Output the [x, y] coordinate of the center of the cell containing the given text.  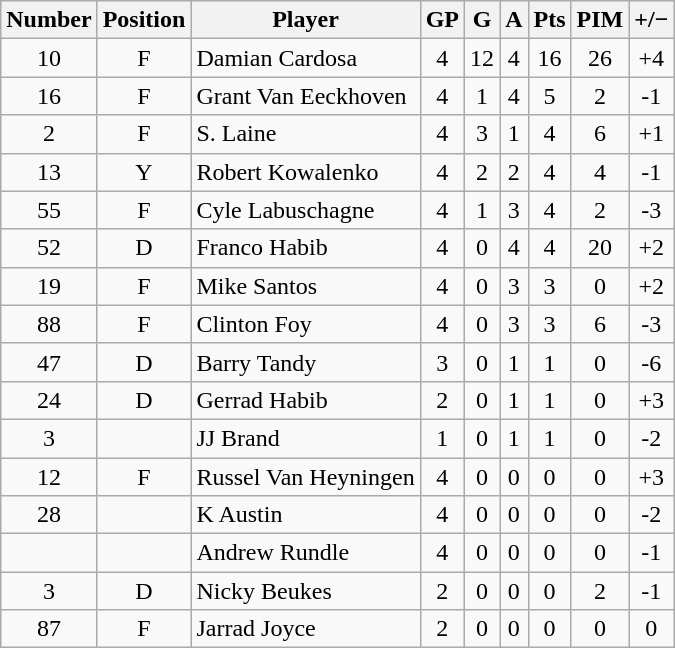
Franco Habib [306, 248]
47 [49, 362]
Y [144, 172]
10 [49, 58]
Mike Santos [306, 286]
5 [550, 96]
Robert Kowalenko [306, 172]
19 [49, 286]
PIM [600, 20]
Russel Van Heyningen [306, 477]
+/− [652, 20]
Cyle Labuschagne [306, 210]
Jarrad Joyce [306, 629]
Pts [550, 20]
+4 [652, 58]
Andrew Rundle [306, 553]
A [514, 20]
K Austin [306, 515]
+1 [652, 134]
13 [49, 172]
-6 [652, 362]
55 [49, 210]
87 [49, 629]
52 [49, 248]
Grant Van Eeckhoven [306, 96]
S. Laine [306, 134]
Nicky Beukes [306, 591]
Player [306, 20]
Gerrad Habib [306, 400]
Damian Cardosa [306, 58]
Clinton Foy [306, 324]
GP [442, 20]
Number [49, 20]
26 [600, 58]
JJ Brand [306, 438]
24 [49, 400]
88 [49, 324]
G [482, 20]
28 [49, 515]
Position [144, 20]
Barry Tandy [306, 362]
20 [600, 248]
